Scan for the cell matching the given text and deliver its [x, y] coordinate at center. 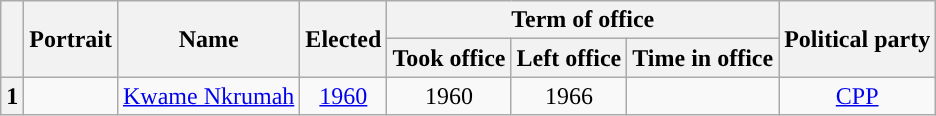
Political party [858, 39]
CPP [858, 96]
1 [12, 96]
Portrait [71, 39]
Kwame Nkrumah [208, 96]
Name [208, 39]
Left office [569, 58]
Time in office [703, 58]
Term of office [583, 20]
Took office [449, 58]
1966 [569, 96]
Elected [344, 39]
